Identify which cell holds the provided text, then report its (x, y) central coordinate. 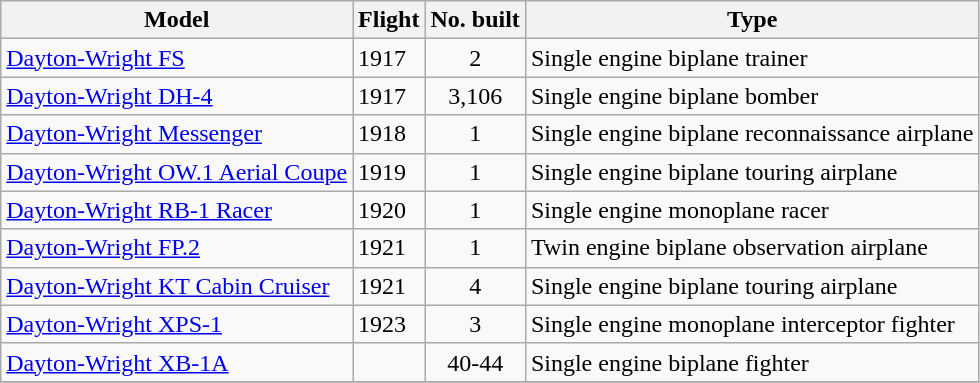
Dayton-Wright Messenger (177, 134)
Single engine biplane fighter (752, 362)
Dayton-Wright XB-1A (177, 362)
No. built (475, 20)
40-44 (475, 362)
1918 (389, 134)
Single engine biplane reconnaissance airplane (752, 134)
4 (475, 286)
Single engine biplane bomber (752, 96)
Model (177, 20)
Dayton-Wright FS (177, 58)
3,106 (475, 96)
Dayton-Wright KT Cabin Cruiser (177, 286)
Twin engine biplane observation airplane (752, 248)
1920 (389, 210)
1923 (389, 324)
Dayton-Wright XPS-1 (177, 324)
Flight (389, 20)
1919 (389, 172)
Single engine monoplane racer (752, 210)
Dayton-Wright OW.1 Aerial Coupe (177, 172)
3 (475, 324)
Dayton-Wright RB-1 Racer (177, 210)
Type (752, 20)
Dayton-Wright DH-4 (177, 96)
Dayton-Wright FP.2 (177, 248)
2 (475, 58)
Single engine monoplane interceptor fighter (752, 324)
Single engine biplane trainer (752, 58)
